Find where the given text appears and provide that cell's center as [x, y] coordinate. 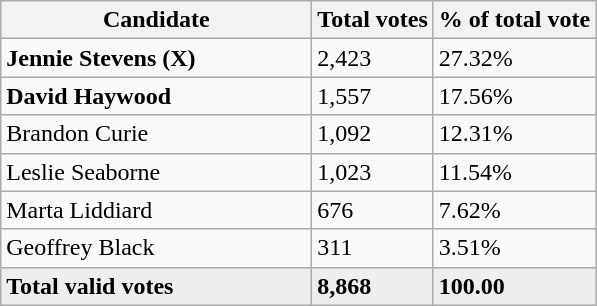
12.31% [514, 134]
Total valid votes [156, 286]
3.51% [514, 248]
Geoffrey Black [156, 248]
676 [373, 210]
17.56% [514, 96]
7.62% [514, 210]
Total votes [373, 20]
David Haywood [156, 96]
Jennie Stevens (X) [156, 58]
311 [373, 248]
8,868 [373, 286]
2,423 [373, 58]
1,092 [373, 134]
27.32% [514, 58]
100.00 [514, 286]
Marta Liddiard [156, 210]
1,557 [373, 96]
Leslie Seaborne [156, 172]
Brandon Curie [156, 134]
% of total vote [514, 20]
Candidate [156, 20]
11.54% [514, 172]
1,023 [373, 172]
